Provide the (X, Y) coordinate of the cell's center where the given text is located.  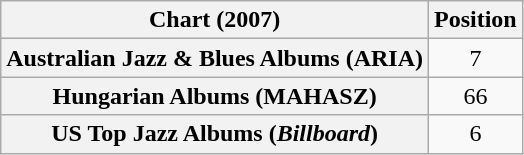
66 (476, 96)
US Top Jazz Albums (Billboard) (215, 134)
Hungarian Albums (MAHASZ) (215, 96)
6 (476, 134)
Chart (2007) (215, 20)
Australian Jazz & Blues Albums (ARIA) (215, 58)
7 (476, 58)
Position (476, 20)
